Output the (x, y) coordinate of the center of the cell containing the given text.  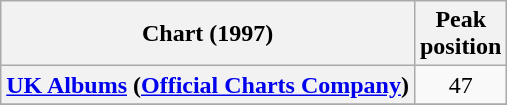
Peakposition (460, 34)
Chart (1997) (208, 34)
UK Albums (Official Charts Company) (208, 85)
47 (460, 85)
